For the text-containing cell, return its midpoint in [x, y] coordinate format. 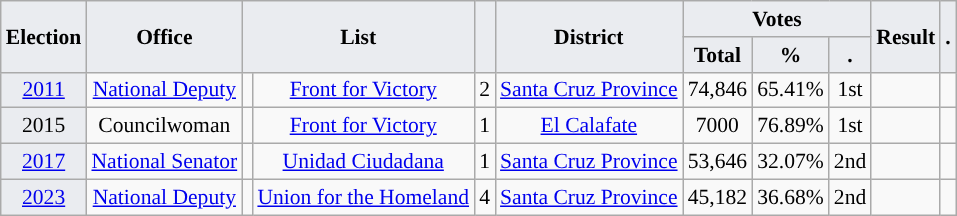
2023 [44, 197]
7000 [718, 126]
2011 [44, 90]
% [790, 55]
2017 [44, 162]
2015 [44, 126]
Councilwoman [164, 126]
36.68% [790, 197]
4 [484, 197]
Election [44, 36]
El Calafate [589, 126]
74,846 [718, 90]
2 [484, 90]
65.41% [790, 90]
53,646 [718, 162]
76.89% [790, 126]
National Senator [164, 162]
Office [164, 36]
Total [718, 55]
32.07% [790, 162]
Votes [778, 19]
District [589, 36]
45,182 [718, 197]
Union for the Homeland [363, 197]
List [358, 36]
Result [906, 36]
Unidad Ciudadana [363, 162]
